Identify which cell holds the provided text, then report its (x, y) central coordinate. 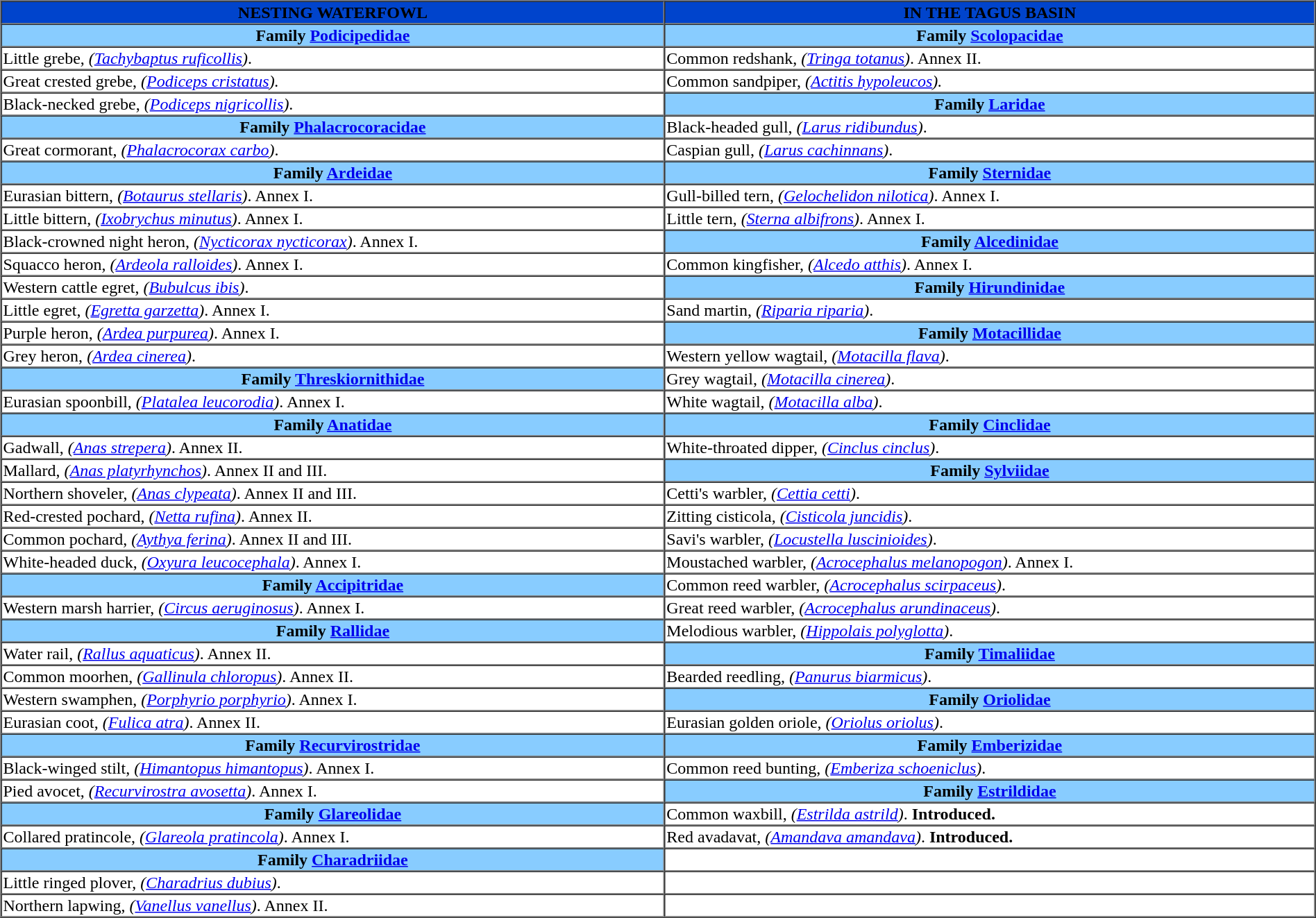
Common waxbill, (Estrilda astrild). Introduced. (990, 813)
Red avadavat, (Amandava amandava). Introduced. (990, 837)
Eurasian spoonbill, (Platalea leucorodia). Annex I. (333, 401)
Common pochard, (Aythya ferina). Annex II and III. (333, 538)
Great cormorant, (Phalacrocorax carbo). (333, 150)
Little ringed plover, (Charadrius dubius). (333, 883)
White wagtail, (Motacilla alba). (990, 401)
Eurasian bittern, (Botaurus stellaris). Annex I. (333, 196)
Great crested grebe, (Podiceps cristatus). (333, 80)
IN THE TAGUS BASIN (990, 12)
Family Accipitridae (333, 584)
White-headed duck, (Oxyura leucocephala). Annex I. (333, 562)
NESTING WATERFOWL (333, 12)
Cetti's warbler, (Cettia cetti). (990, 493)
Collared pratincole, (Glareola pratincola). Annex I. (333, 837)
Savi's warbler, (Locustella luscinioides). (990, 538)
Squacco heron, (Ardeola ralloides). Annex I. (333, 264)
Common moorhen, (Gallinula chloropus). Annex II. (333, 676)
Eurasian golden oriole, (Oriolus oriolus). (990, 722)
Family Scolopacidae (990, 35)
Grey heron, (Ardea cinerea). (333, 355)
Mallard, (Anas platyrhynchos). Annex II and III. (333, 470)
Family Rallidae (333, 630)
Common reed bunting, (Emberiza schoeniclus). (990, 767)
Gull-billed tern, (Gelochelidon nilotica). Annex I. (990, 196)
Western swamphen, (Porphyrio porphyrio). Annex I. (333, 699)
Family Phalacrocoracidae (333, 126)
Little tern, (Sterna albifrons). Annex I. (990, 218)
Family Threskiornithidae (333, 379)
Little bittern, (Ixobrychus minutus). Annex I. (333, 218)
Grey wagtail, (Motacilla cinerea). (990, 379)
Family Motacillidae (990, 333)
Family Anatidae (333, 425)
Pied avocet, (Recurvirostra avosetta). Annex I. (333, 791)
Family Sternidae (990, 172)
Northern shoveler, (Anas clypeata). Annex II and III. (333, 493)
Family Timaliidae (990, 654)
Little grebe, (Tachybaptus ruficollis). (333, 58)
Black-crowned night heron, (Nycticorax nycticorax). Annex I. (333, 241)
Family Recurvirostridae (333, 745)
Family Charadriidae (333, 859)
Water rail, (Rallus aquaticus). Annex II. (333, 654)
Family Alcedinidae (990, 241)
Melodious warbler, (Hippolais polyglotta). (990, 630)
Eurasian coot, (Fulica atra). Annex II. (333, 722)
Moustached warbler, (Acrocephalus melanopogon). Annex I. (990, 562)
Family Laridae (990, 104)
Red-crested pochard, (Netta rufina). Annex II. (333, 516)
Family Hirundinidae (990, 287)
Family Sylviidae (990, 470)
Western marsh harrier, (Circus aeruginosus). Annex I. (333, 608)
White-throated dipper, (Cinclus cinclus). (990, 447)
Bearded reedling, (Panurus biarmicus). (990, 676)
Family Ardeidae (333, 172)
Family Estrildidae (990, 791)
Caspian gull, (Larus cachinnans). (990, 150)
Common reed warbler, (Acrocephalus scirpaceus). (990, 584)
Purple heron, (Ardea purpurea). Annex I. (333, 333)
Northern lapwing, (Vanellus vanellus). Annex II. (333, 905)
Western cattle egret, (Bubulcus ibis). (333, 287)
Zitting cisticola, (Cisticola juncidis). (990, 516)
Great reed warbler, (Acrocephalus arundinaceus). (990, 608)
Common redshank, (Tringa totanus). Annex II. (990, 58)
Western yellow wagtail, (Motacilla flava). (990, 355)
Gadwall, (Anas strepera). Annex II. (333, 447)
Family Emberizidae (990, 745)
Family Glareolidae (333, 813)
Common sandpiper, (Actitis hypoleucos). (990, 80)
Black-headed gull, (Larus ridibundus). (990, 126)
Family Cinclidae (990, 425)
Black-necked grebe, (Podiceps nigricollis). (333, 104)
Black-winged stilt, (Himantopus himantopus). Annex I. (333, 767)
Little egret, (Egretta garzetta). Annex I. (333, 309)
Family Oriolidae (990, 699)
Common kingfisher, (Alcedo atthis). Annex I. (990, 264)
Sand martin, (Riparia riparia). (990, 309)
Family Podicipedidae (333, 35)
